Return (X, Y) of the center of cell containing provided text 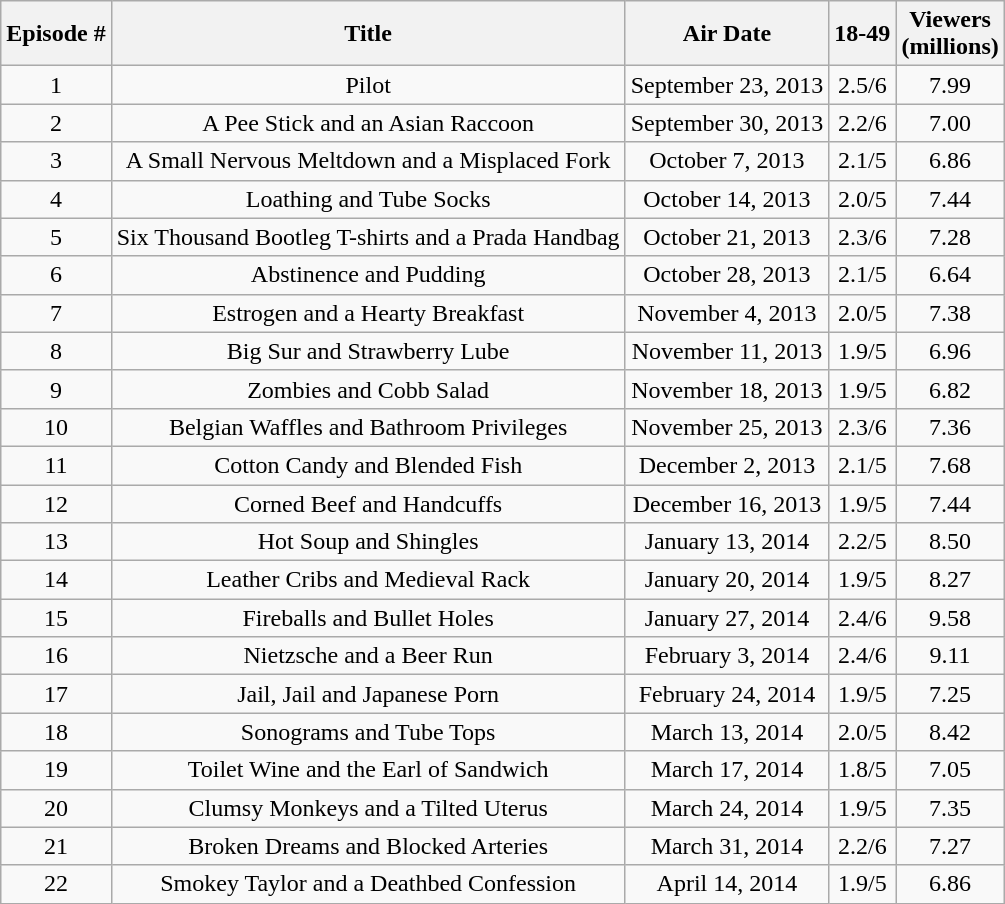
15 (56, 618)
February 3, 2014 (727, 656)
Viewers(millions) (950, 34)
18 (56, 732)
Fireballs and Bullet Holes (368, 618)
9.11 (950, 656)
6.64 (950, 275)
7.25 (950, 694)
A Pee Stick and an Asian Raccoon (368, 123)
8.27 (950, 580)
6.96 (950, 351)
19 (56, 770)
8.42 (950, 732)
2.5/6 (862, 85)
January 27, 2014 (727, 618)
2 (56, 123)
April 14, 2014 (727, 884)
Hot Soup and Shingles (368, 542)
7.00 (950, 123)
Air Date (727, 34)
November 4, 2013 (727, 313)
Jail, Jail and Japanese Porn (368, 694)
December 16, 2013 (727, 503)
January 13, 2014 (727, 542)
7.38 (950, 313)
14 (56, 580)
October 21, 2013 (727, 237)
17 (56, 694)
8 (56, 351)
2.2/5 (862, 542)
Abstinence and Pudding (368, 275)
Estrogen and a Hearty Breakfast (368, 313)
7.36 (950, 427)
7.68 (950, 465)
11 (56, 465)
Zombies and Cobb Salad (368, 389)
7.27 (950, 846)
20 (56, 808)
September 23, 2013 (727, 85)
7.99 (950, 85)
8.50 (950, 542)
November 25, 2013 (727, 427)
9.58 (950, 618)
21 (56, 846)
Six Thousand Bootleg T-shirts and a Prada Handbag (368, 237)
3 (56, 161)
A Small Nervous Meltdown and a Misplaced Fork (368, 161)
Smokey Taylor and a Deathbed Confession (368, 884)
October 14, 2013 (727, 199)
Title (368, 34)
January 20, 2014 (727, 580)
1.8/5 (862, 770)
7 (56, 313)
October 28, 2013 (727, 275)
7.05 (950, 770)
12 (56, 503)
March 13, 2014 (727, 732)
November 11, 2013 (727, 351)
6 (56, 275)
Belgian Waffles and Bathroom Privileges (368, 427)
Big Sur and Strawberry Lube (368, 351)
Loathing and Tube Socks (368, 199)
March 17, 2014 (727, 770)
Broken Dreams and Blocked Arteries (368, 846)
22 (56, 884)
5 (56, 237)
November 18, 2013 (727, 389)
Leather Cribs and Medieval Rack (368, 580)
9 (56, 389)
September 30, 2013 (727, 123)
16 (56, 656)
February 24, 2014 (727, 694)
7.28 (950, 237)
Toilet Wine and the Earl of Sandwich (368, 770)
Corned Beef and Handcuffs (368, 503)
13 (56, 542)
March 31, 2014 (727, 846)
December 2, 2013 (727, 465)
6.82 (950, 389)
Nietzsche and a Beer Run (368, 656)
10 (56, 427)
Cotton Candy and Blended Fish (368, 465)
Pilot (368, 85)
1 (56, 85)
7.35 (950, 808)
18-49 (862, 34)
Clumsy Monkeys and a Tilted Uterus (368, 808)
October 7, 2013 (727, 161)
4 (56, 199)
March 24, 2014 (727, 808)
Sonograms and Tube Tops (368, 732)
Episode # (56, 34)
